Output the (X, Y) coordinate of the center of the cell containing the given text.  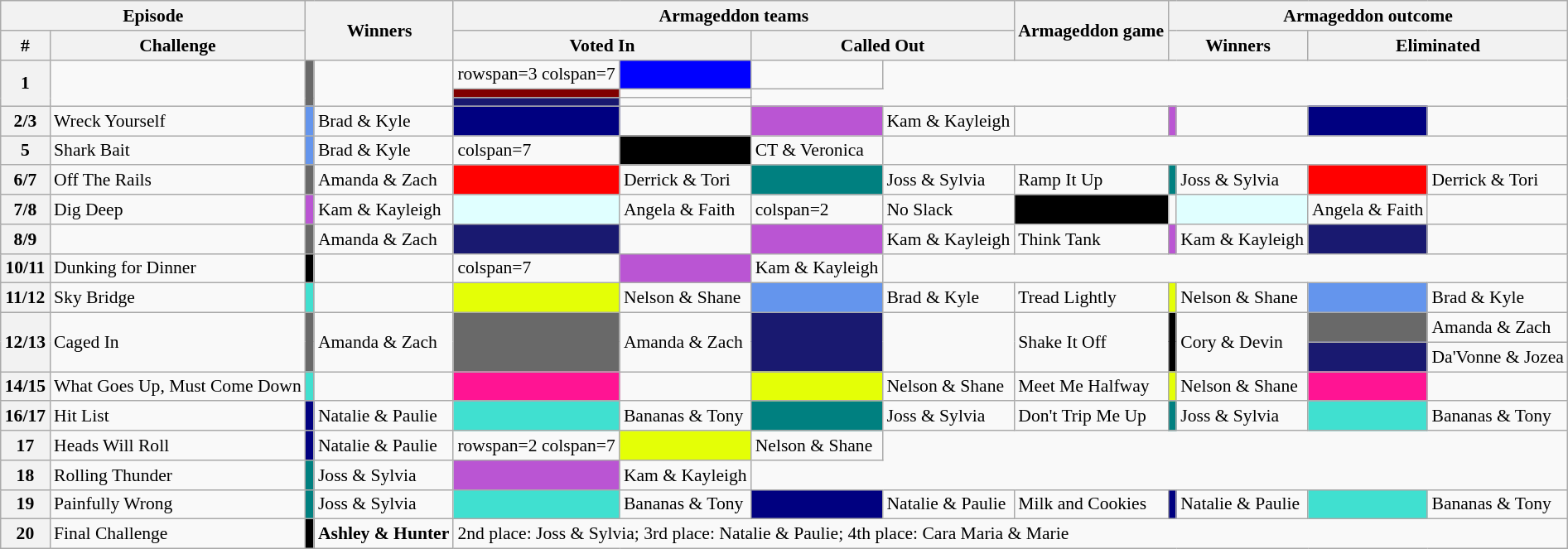
Armageddon game (1091, 30)
rowspan=2 colspan=7 (537, 445)
Off The Rails (177, 181)
Armageddon outcome (1368, 16)
Don't Trip Me Up (1091, 417)
Episode (153, 16)
Painfully Wrong (177, 504)
Caged In (177, 343)
2/3 (25, 121)
20 (25, 534)
Milk and Cookies (1091, 504)
Dunking for Dinner (177, 268)
Tread Lightly (1091, 298)
11/12 (25, 298)
7/8 (25, 209)
19 (25, 504)
12/13 (25, 343)
Wreck Yourself (177, 121)
Shake It Off (1091, 343)
Hit List (177, 417)
Called Out (883, 46)
Shark Bait (177, 151)
Final Challenge (177, 534)
Ashley & Hunter (384, 534)
8/9 (25, 239)
Heads Will Roll (177, 445)
Voted In (601, 46)
18 (25, 475)
16/17 (25, 417)
Dig Deep (177, 209)
6/7 (25, 181)
Da'Vonne & Jozea (1498, 357)
rowspan=3 colspan=7 (537, 75)
10/11 (25, 268)
Sky Bridge (177, 298)
Meet Me Halfway (1091, 387)
Think Tank (1091, 239)
colspan=2 (817, 209)
Rolling Thunder (177, 475)
17 (25, 445)
What Goes Up, Must Come Down (177, 387)
Armageddon teams (734, 16)
1 (25, 83)
Cory & Devin (1242, 343)
# (25, 46)
Ramp It Up (1091, 181)
Challenge (177, 46)
No Slack (948, 209)
5 (25, 151)
Eliminated (1438, 46)
14/15 (25, 387)
CT & Veronica (817, 151)
2nd place: Joss & Sylvia; 3rd place: Natalie & Paulie; 4th place: Cara Maria & Marie (1011, 534)
